Identify which cell holds the provided text, then report its [x, y] central coordinate. 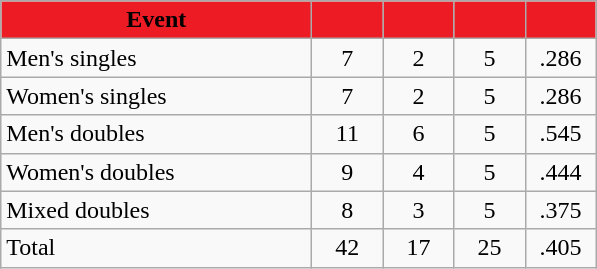
.375 [560, 210]
Women's singles [156, 96]
Women's doubles [156, 172]
Total [156, 248]
17 [418, 248]
.405 [560, 248]
42 [348, 248]
11 [348, 134]
Men's doubles [156, 134]
6 [418, 134]
Men's singles [156, 58]
.545 [560, 134]
.444 [560, 172]
Mixed doubles [156, 210]
4 [418, 172]
3 [418, 210]
9 [348, 172]
Event [156, 20]
8 [348, 210]
25 [490, 248]
